Identify which cell holds the provided text, then report its (X, Y) central coordinate. 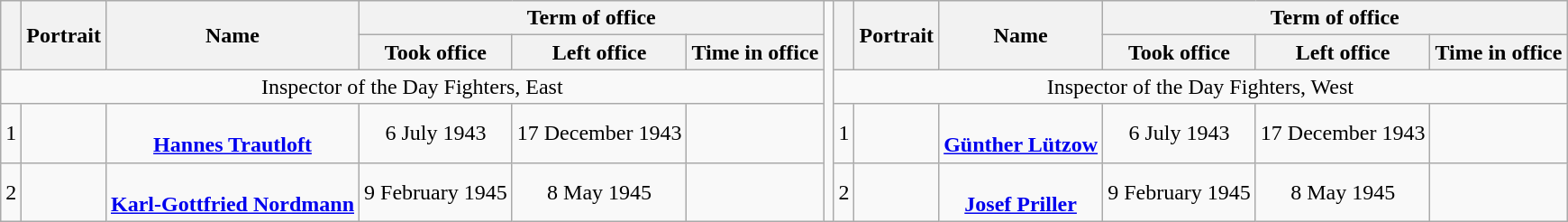
Hannes Trautloft (232, 134)
Günther Lützow (1021, 134)
Josef Priller (1021, 191)
Inspector of the Day Fighters, East (413, 87)
Karl-Gottfried Nordmann (232, 191)
Inspector of the Day Fighters, West (1200, 87)
